Return the [X, Y] coordinate for the center point of the cell that contains the specified text.  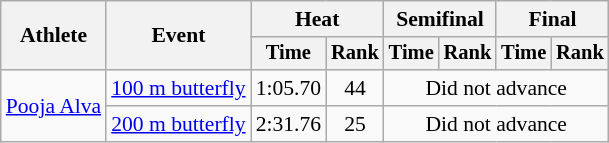
Semifinal [440, 19]
1:05.70 [288, 88]
Heat [318, 19]
Pooja Alva [54, 106]
44 [355, 88]
25 [355, 124]
Athlete [54, 36]
200 m butterfly [178, 124]
100 m butterfly [178, 88]
Final [552, 19]
Event [178, 36]
2:31.76 [288, 124]
